Search for the cell housing the specified text and yield its [X, Y] center coordinate. 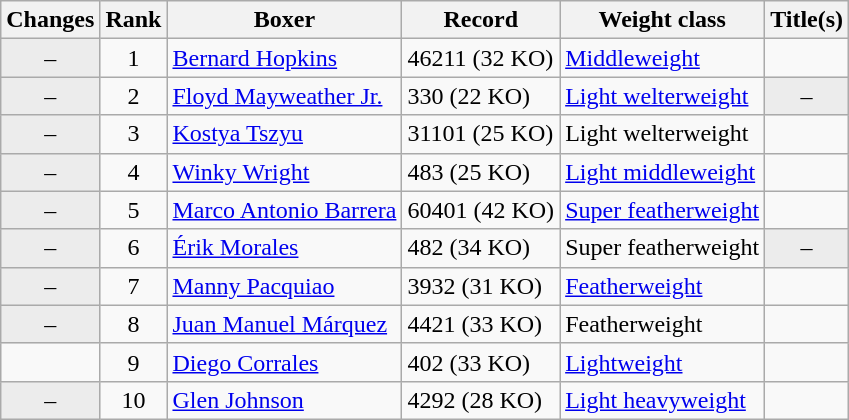
Middleweight [662, 58]
Floyd Mayweather Jr. [284, 96]
Juan Manuel Márquez [284, 324]
Title(s) [807, 20]
Manny Pacquiao [284, 286]
Light heavyweight [662, 400]
4 [134, 172]
Winky Wright [284, 172]
Érik Morales [284, 248]
9 [134, 362]
46211 (32 KO) [481, 58]
4292 (28 KO) [481, 400]
483 (25 KO) [481, 172]
Changes [50, 20]
1 [134, 58]
Bernard Hopkins [284, 58]
7 [134, 286]
Kostya Tszyu [284, 134]
Glen Johnson [284, 400]
8 [134, 324]
482 (34 KO) [481, 248]
3932 (31 KO) [481, 286]
Lightweight [662, 362]
6 [134, 248]
Diego Corrales [284, 362]
60401 (42 KO) [481, 210]
Rank [134, 20]
3 [134, 134]
402 (33 KO) [481, 362]
Light middleweight [662, 172]
4421 (33 KO) [481, 324]
Marco Antonio Barrera [284, 210]
330 (22 KO) [481, 96]
Weight class [662, 20]
Boxer [284, 20]
2 [134, 96]
10 [134, 400]
Record [481, 20]
5 [134, 210]
31101 (25 KO) [481, 134]
